Locate the cell with the specified text and output its (x, y) center coordinate. 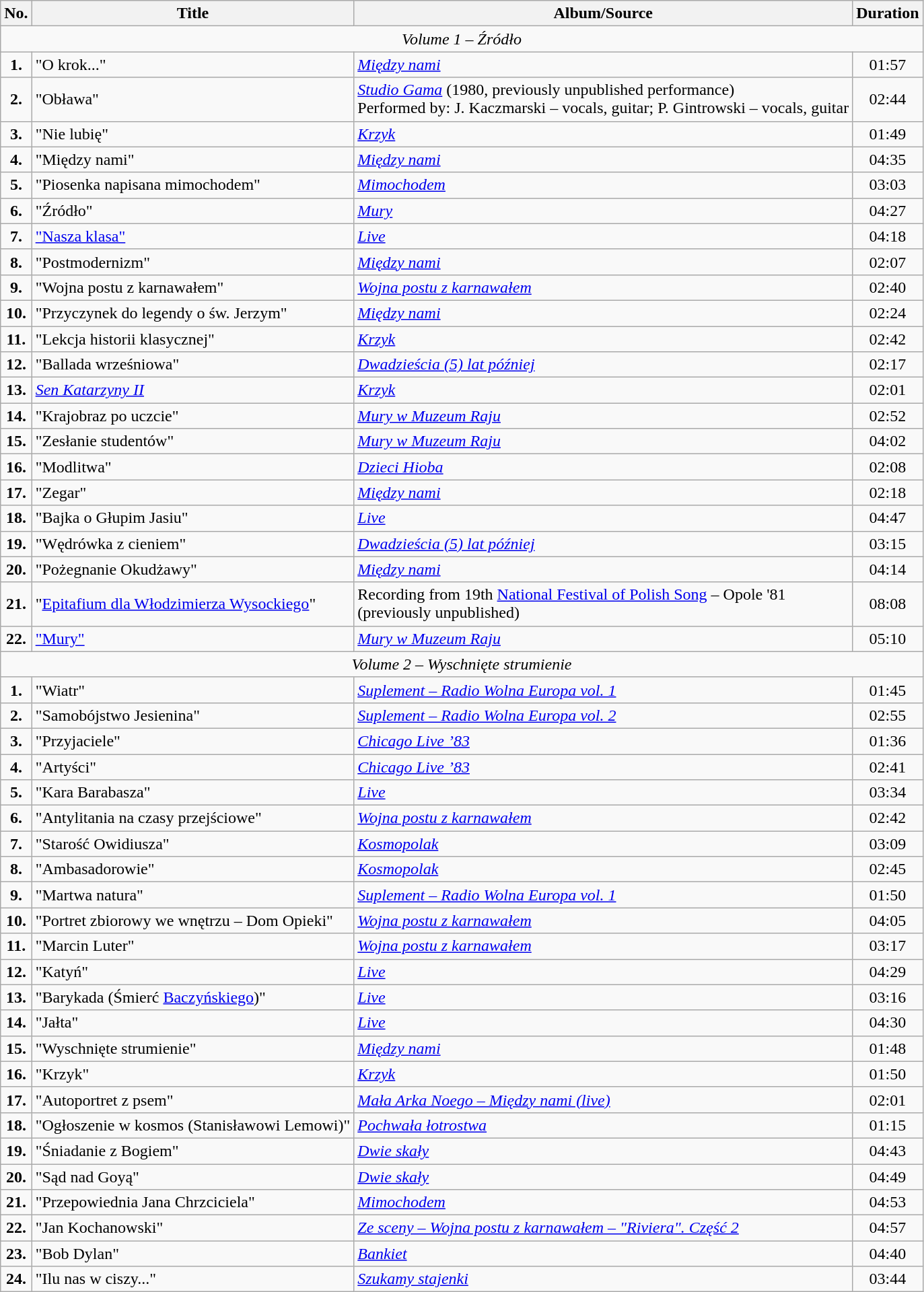
04:05 (888, 921)
02:52 (888, 416)
02:44 (888, 100)
"Artyści" (192, 766)
Title (192, 13)
04:57 (888, 1228)
Recording from 19th National Festival of Polish Song – Opole '81(previously unpublished) (603, 604)
"Modlitwa" (192, 467)
"Katyń" (192, 972)
Volume 1 – Źródło (462, 39)
04:18 (888, 236)
24. (16, 1279)
Duration (888, 13)
"Lekcja historii klasycznej" (192, 338)
"Piosenka napisana mimochodem" (192, 185)
01:15 (888, 1125)
"Samobójstwo Jesienina" (192, 715)
03:16 (888, 997)
02:24 (888, 313)
04:14 (888, 569)
"Wędrówka z cieniem" (192, 544)
Suplement – Radio Wolna Europa vol. 2 (603, 715)
"Autoportret z psem" (192, 1100)
Album/Source (603, 13)
"Wyschnięte strumienie" (192, 1048)
"Postmodernizm" (192, 262)
03:17 (888, 946)
"Przyczynek do legendy o św. Jerzym" (192, 313)
Bankiet (603, 1254)
04:02 (888, 441)
"Pożegnanie Okudżawy" (192, 569)
"Portret zbiorowy we wnętrzu – Dom Opieki" (192, 921)
"Starość Owidiusza" (192, 844)
"Antylitania na czasy przejściowe" (192, 818)
"Jan Kochanowski" (192, 1228)
04:29 (888, 972)
"Epitafium dla Włodzimierza Wysockiego" (192, 604)
02:45 (888, 869)
04:49 (888, 1177)
03:34 (888, 793)
Mała Arka Noego – Między nami (live) (603, 1100)
03:03 (888, 185)
02:41 (888, 766)
01:49 (888, 134)
04:27 (888, 211)
"Ilu nas w ciszy..." (192, 1279)
04:35 (888, 159)
02:40 (888, 287)
01:48 (888, 1048)
04:47 (888, 518)
04:40 (888, 1254)
04:43 (888, 1151)
"Przepowiednia Jana Chrzciciela" (192, 1203)
02:55 (888, 715)
Studio Gama (1980, previously unpublished performance)Performed by: J. Kaczmarski – vocals, guitar; P. Gintrowski – vocals, guitar (603, 100)
04:53 (888, 1203)
"Zesłanie studentów" (192, 441)
05:10 (888, 639)
01:45 (888, 690)
Mury (603, 211)
Szukamy stajenki (603, 1279)
03:15 (888, 544)
"Śniadanie z Bogiem" (192, 1151)
No. (16, 13)
"Martwa natura" (192, 895)
"Między nami" (192, 159)
"Sąd nad Goyą" (192, 1177)
"Zegar" (192, 493)
"Marcin Luter" (192, 946)
"Krajobraz po uczcie" (192, 416)
Dzieci Hioba (603, 467)
"Przyjaciele" (192, 741)
03:44 (888, 1279)
"Ballada wrześniowa" (192, 365)
23. (16, 1254)
08:08 (888, 604)
"Ambasadorowie" (192, 869)
"Wiatr" (192, 690)
01:36 (888, 741)
02:17 (888, 365)
"Wojna postu z karnawałem" (192, 287)
"Nie lubię" (192, 134)
03:09 (888, 844)
Pochwała łotrostwa (603, 1125)
Volume 2 – Wyschnięte strumienie (462, 664)
02:18 (888, 493)
04:30 (888, 1023)
"Krzyk" (192, 1074)
02:08 (888, 467)
"O krok..." (192, 65)
"Kara Barabasza" (192, 793)
"Barykada (Śmierć Baczyńskiego)" (192, 997)
"Ogłoszenie w kosmos (Stanisławowi Lemowi)" (192, 1125)
"Jałta" (192, 1023)
02:07 (888, 262)
"Źródło" (192, 211)
Ze sceny – Wojna postu z karnawałem – "Riviera". Część 2 (603, 1228)
"Nasza klasa" (192, 236)
01:57 (888, 65)
"Bajka o Głupim Jasiu" (192, 518)
"Bob Dylan" (192, 1254)
"Mury" (192, 639)
Sen Katarzyny II (192, 390)
"Obława" (192, 100)
